Find where the given text appears and provide that cell's center as (x, y) coordinate. 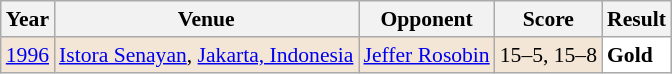
Istora Senayan, Jakarta, Indonesia (206, 55)
Year (28, 19)
Venue (206, 19)
Result (636, 19)
1996 (28, 55)
Opponent (426, 19)
15–5, 15–8 (548, 55)
Gold (636, 55)
Score (548, 19)
Jeffer Rosobin (426, 55)
